Identify which cell holds the provided text, then report its (x, y) central coordinate. 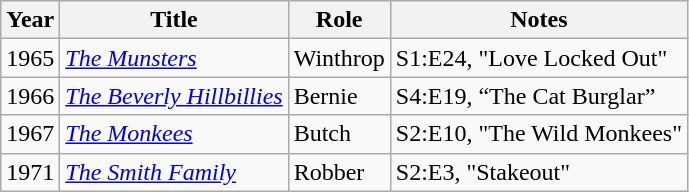
1971 (30, 172)
S2:E10, "The Wild Monkees" (538, 134)
S1:E24, "Love Locked Out" (538, 58)
Winthrop (339, 58)
1965 (30, 58)
1967 (30, 134)
1966 (30, 96)
Bernie (339, 96)
The Munsters (174, 58)
Butch (339, 134)
Notes (538, 20)
Year (30, 20)
The Monkees (174, 134)
Role (339, 20)
Robber (339, 172)
The Smith Family (174, 172)
S2:E3, "Stakeout" (538, 172)
S4:E19, “The Cat Burglar” (538, 96)
Title (174, 20)
The Beverly Hillbillies (174, 96)
